Identify which cell holds the provided text, then report its [x, y] central coordinate. 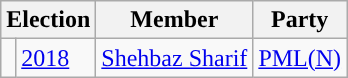
Shehbaz Sharif [174, 58]
Election [48, 20]
PML(N) [300, 58]
2018 [56, 58]
Party [300, 20]
Member [174, 20]
